Search for the cell housing the specified text and yield its [x, y] center coordinate. 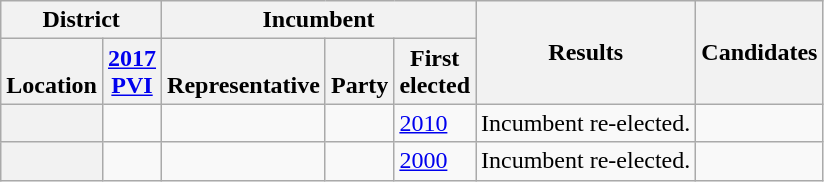
District [82, 20]
Incumbent [319, 20]
2017PVI [132, 72]
Results [586, 52]
Firstelected [435, 72]
2000 [435, 161]
Party [359, 72]
Candidates [760, 52]
Location [52, 72]
Representative [244, 72]
2010 [435, 123]
